Return the [X, Y] coordinate for the center point of the cell that contains the specified text.  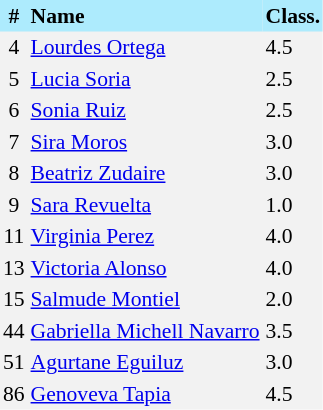
5 [14, 79]
# [14, 16]
86 [14, 394]
Name [146, 16]
Sira Moros [146, 142]
7 [14, 142]
Genoveva Tapia [146, 394]
13 [14, 268]
Gabriella Michell Navarro [146, 331]
Salmude Montiel [146, 300]
Victoria Alonso [146, 268]
15 [14, 300]
Lourdes Ortega [146, 48]
8 [14, 174]
4 [14, 48]
11 [14, 236]
Virginia Perez [146, 236]
Agurtane Eguiluz [146, 362]
51 [14, 362]
9 [14, 205]
Sara Revuelta [146, 205]
Sonia Ruiz [146, 110]
Lucia Soria [146, 79]
44 [14, 331]
6 [14, 110]
Beatriz Zudaire [146, 174]
